Extract the [x, y] coordinate from the center of the cell holding the provided text.  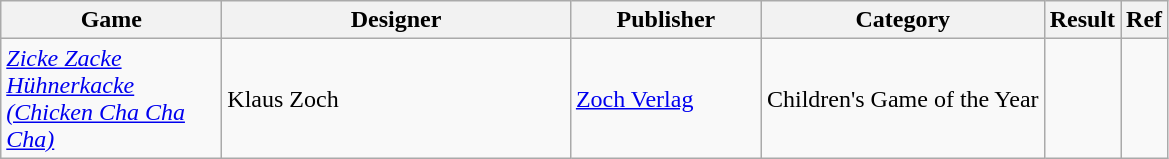
Zoch Verlag [666, 98]
Publisher [666, 20]
Category [902, 20]
Result [1082, 20]
Children's Game of the Year [902, 98]
Designer [396, 20]
Klaus Zoch [396, 98]
Zicke Zacke Hühnerkacke (Chicken Cha Cha Cha) [112, 98]
Ref [1144, 20]
Game [112, 20]
